Locate the cell with the specified text and output its (x, y) center coordinate. 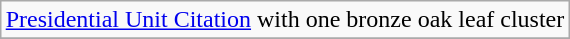
Presidential Unit Citation with one bronze oak leaf cluster (285, 20)
